Locate the cell with the specified text and output its [X, Y] center coordinate. 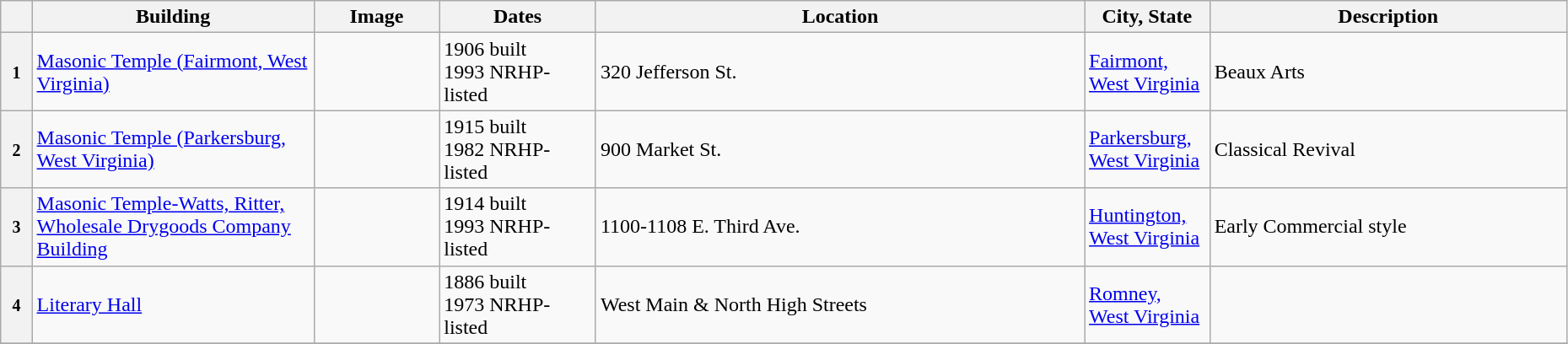
Romney, West Virginia [1147, 304]
1886 built1973 NRHP-listed [518, 304]
Building [173, 17]
Location [840, 17]
1100-1108 E. Third Ave. [840, 227]
Literary Hall [173, 304]
1915 built1982 NRHP-listed [518, 149]
West Main & North High Streets [840, 304]
Description [1388, 17]
Image [376, 17]
1 [17, 72]
4 [17, 304]
Fairmont, West Virginia [1147, 72]
1906 built1993 NRHP-listed [518, 72]
Masonic Temple-Watts, Ritter, Wholesale Drygoods Company Building [173, 227]
Dates [518, 17]
Parkersburg, West Virginia [1147, 149]
900 Market St. [840, 149]
320 Jefferson St. [840, 72]
Huntington, West Virginia [1147, 227]
2 [17, 149]
City, State [1147, 17]
3 [17, 227]
Early Commercial style [1388, 227]
1914 built1993 NRHP-listed [518, 227]
Classical Revival [1388, 149]
Beaux Arts [1388, 72]
Masonic Temple (Parkersburg, West Virginia) [173, 149]
Masonic Temple (Fairmont, West Virginia) [173, 72]
